Extract the (x, y) coordinate from the center of the cell holding the provided text.  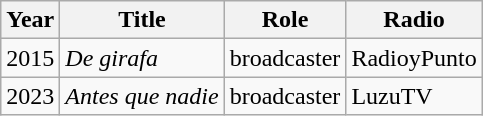
2015 (30, 58)
Radio (414, 20)
Title (142, 20)
De girafa (142, 58)
2023 (30, 96)
Year (30, 20)
LuzuTV (414, 96)
Role (285, 20)
RadioyPunto (414, 58)
Antes que nadie (142, 96)
